Extract the (x, y) coordinate from the center of the cell holding the provided text.  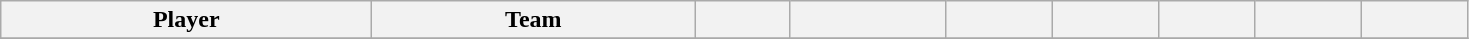
Player (186, 20)
Team (534, 20)
